Scan for the cell matching the given text and deliver its (X, Y) coordinate at center. 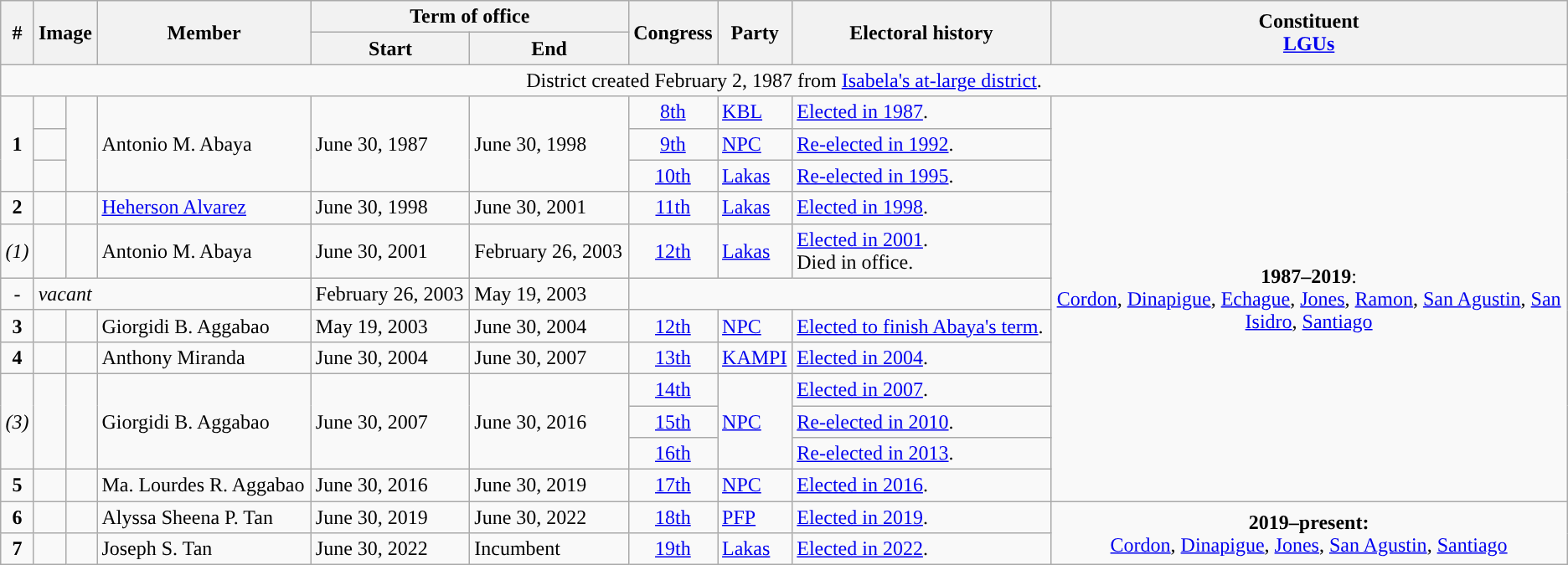
Elected to finish Abaya's term. (921, 326)
9th (673, 144)
District created February 2, 1987 from Isabela's at-large district. (784, 80)
PFP (756, 517)
Re-elected in 1992. (921, 144)
19th (673, 549)
June 30, 1987 (390, 144)
Anthony Miranda (204, 357)
ConstituentLGUs (1308, 33)
# (17, 33)
Elected in 2004. (921, 357)
- (17, 294)
7 (17, 549)
End (549, 49)
Alyssa Sheena P. Tan (204, 517)
Ma. Lourdes R. Aggabao (204, 485)
Congress (673, 33)
14th (673, 389)
Elected in 2016. (921, 485)
Elected in 2007. (921, 389)
(1) (17, 251)
Elected in 1987. (921, 112)
KAMPI (756, 357)
6 (17, 517)
Re-elected in 2013. (921, 454)
3 (17, 326)
Elected in 2022. (921, 549)
18th (673, 517)
2019–present:Cordon, Dinapigue, Jones, San Agustin, Santiago (1308, 533)
Image (65, 33)
1987–2019:Cordon, Dinapigue, Echague, Jones, Ramon, San Agustin, San Isidro, Santiago (1308, 299)
8th (673, 112)
Elected in 2001.Died in office. (921, 251)
4 (17, 357)
Re-elected in 2010. (921, 421)
1 (17, 144)
Member (204, 33)
KBL (756, 112)
Start (390, 49)
17th (673, 485)
Re-elected in 1995. (921, 176)
13th (673, 357)
Heherson Alvarez (204, 208)
16th (673, 454)
11th (673, 208)
15th (673, 421)
Elected in 2019. (921, 517)
vacant (173, 294)
Electoral history (921, 33)
5 (17, 485)
Incumbent (549, 549)
Joseph S. Tan (204, 549)
Party (756, 33)
(3) (17, 421)
Term of office (469, 17)
Elected in 1998. (921, 208)
10th (673, 176)
2 (17, 208)
